Determine the (X, Y) coordinate at the center of the cell enclosing the given text.  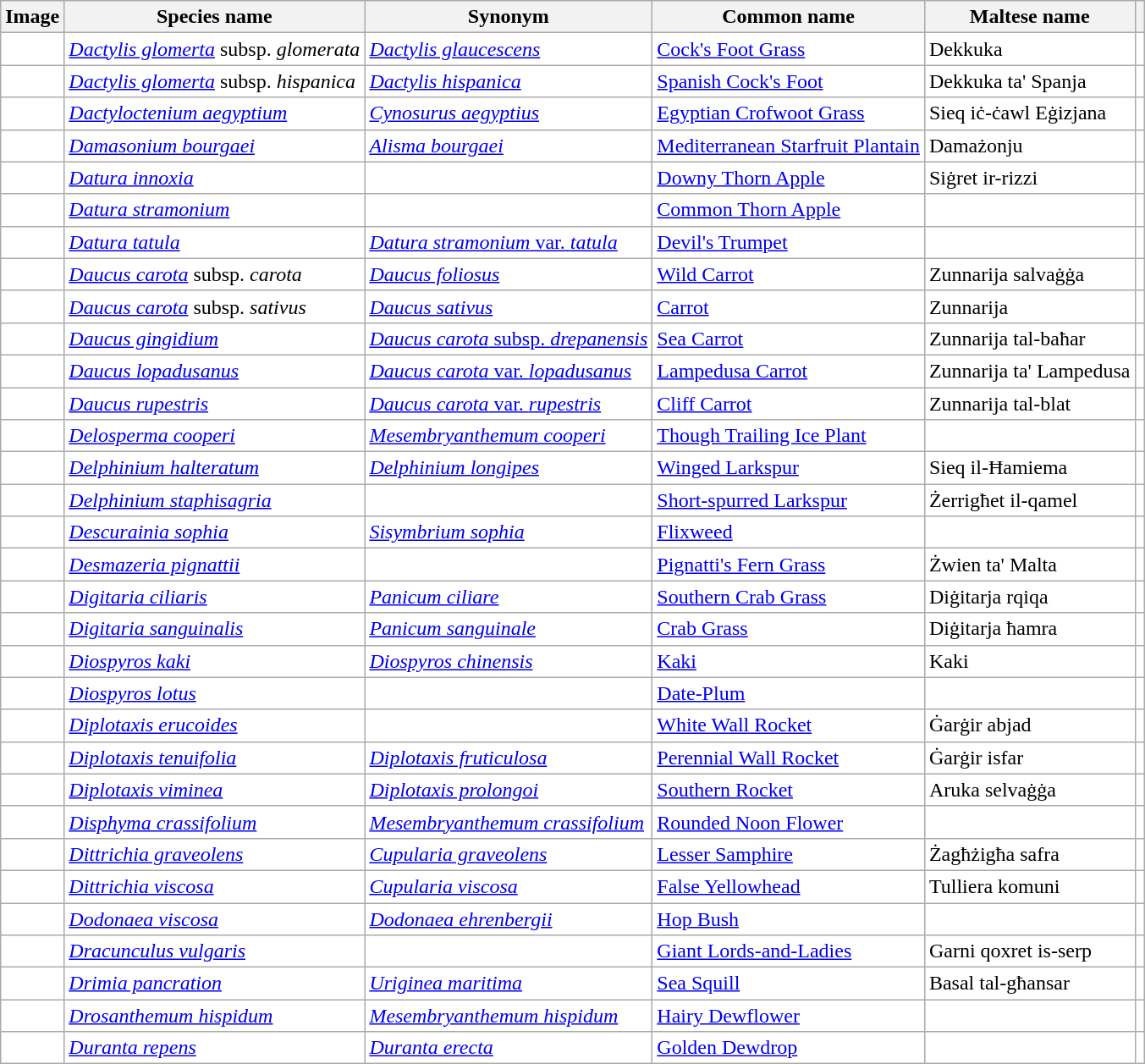
Mesembryanthemum hispidum (509, 1016)
Lesser Samphire (789, 854)
Dracunculus vulgaris (215, 951)
Damażonju (1029, 146)
Rounded Noon Flower (789, 822)
Aruka selvaġġa (1029, 790)
Zunnarija tal-blat (1029, 404)
Diospyros lotus (215, 693)
Dodonaea ehrenbergii (509, 918)
Golden Dewdrop (789, 1048)
Pignatti's Fern Grass (789, 565)
Diplotaxis viminea (215, 790)
Diġitarja rqiqa (1029, 597)
Southern Rocket (789, 790)
Carrot (789, 306)
Hop Bush (789, 918)
Basal tal-għansar (1029, 984)
Sea Carrot (789, 339)
Cupularia graveolens (509, 854)
Panicum ciliare (509, 597)
Lampedusa Carrot (789, 371)
Daucus lopadusanus (215, 371)
Tulliera komuni (1029, 886)
Ġarġir abjad (1029, 725)
Zunnarija (1029, 306)
Mesembryanthemum crassifolium (509, 822)
Dekkuka (1029, 49)
Datura innoxia (215, 178)
Dactylis glaucescens (509, 49)
Devil's Trumpet (789, 242)
Giant Lords-and-Ladies (789, 951)
Damasonium bourgaei (215, 146)
Duranta erecta (509, 1048)
Daucus carota var. rupestris (509, 404)
Dittrichia viscosa (215, 886)
Żerrigħet il-qamel (1029, 500)
Cupularia viscosa (509, 886)
Digitaria ciliaris (215, 597)
Synonym (509, 17)
Ġarġir isfar (1029, 758)
Delosperma cooperi (215, 436)
Diplotaxis prolongoi (509, 790)
Żagħżigħa safra (1029, 854)
Cliff Carrot (789, 404)
Dittrichia graveolens (215, 854)
Daucus carota var. lopadusanus (509, 371)
Diplotaxis fruticulosa (509, 758)
Crab Grass (789, 629)
Desmazeria pignattii (215, 565)
Daucus sativus (509, 306)
Common Thorn Apple (789, 210)
Zunnarija tal-baħar (1029, 339)
Date-Plum (789, 693)
Drimia pancration (215, 984)
Disphyma crassifolium (215, 822)
Datura tatula (215, 242)
Hairy Dewflower (789, 1016)
Spanish Cock's Foot (789, 81)
Sieq il-Ħamiema (1029, 468)
Perennial Wall Rocket (789, 758)
Delphinium halteratum (215, 468)
Diplotaxis tenuifolia (215, 758)
Sieq iċ-ċawl Eġizjana (1029, 113)
Mesembryanthemum cooperi (509, 436)
Sea Squill (789, 984)
Zunnarija salvaġġa (1029, 274)
Delphinium longipes (509, 468)
Diospyros kaki (215, 661)
Dodonaea viscosa (215, 918)
Dekkuka ta' Spanja (1029, 81)
Żwien ta' Malta (1029, 565)
Flixweed (789, 532)
Sisymbrium sophia (509, 532)
Garni qoxret is-serp (1029, 951)
Dactylis glomerta subsp. hispanica (215, 81)
Panicum sanguinale (509, 629)
Downy Thorn Apple (789, 178)
Diġitarja ħamra (1029, 629)
Diospyros chinensis (509, 661)
Drosanthemum hispidum (215, 1016)
Daucus carota subsp. sativus (215, 306)
Dactylis hispanica (509, 81)
Siġret ir-rizzi (1029, 178)
Datura stramonium (215, 210)
Daucus carota subsp. drepanensis (509, 339)
Diplotaxis erucoides (215, 725)
Daucus gingidium (215, 339)
Delphinium staphisagria (215, 500)
Egyptian Crofwoot Grass (789, 113)
False Yellowhead (789, 886)
Daucus carota subsp. carota (215, 274)
Daucus rupestris (215, 404)
Dactyloctenium aegyptium (215, 113)
Digitaria sanguinalis (215, 629)
Cynosurus aegyptius (509, 113)
Cock's Foot Grass (789, 49)
Datura stramonium var. tatula (509, 242)
Image (32, 17)
Dactylis glomerta subsp. glomerata (215, 49)
Mediterranean Starfruit Plantain (789, 146)
Species name (215, 17)
Uriginea maritima (509, 984)
Winged Larkspur (789, 468)
Alisma bourgaei (509, 146)
Short-spurred Larkspur (789, 500)
Duranta repens (215, 1048)
Common name (789, 17)
Wild Carrot (789, 274)
White Wall Rocket (789, 725)
Southern Crab Grass (789, 597)
Descurainia sophia (215, 532)
Maltese name (1029, 17)
Though Trailing Ice Plant (789, 436)
Zunnarija ta' Lampedusa (1029, 371)
Daucus foliosus (509, 274)
